For the text-containing cell, return its midpoint in (X, Y) coordinate format. 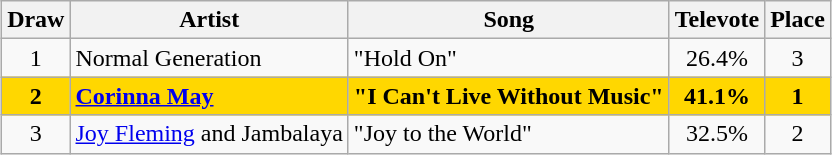
Televote (716, 20)
"Hold On" (508, 58)
Normal Generation (209, 58)
32.5% (716, 134)
"Joy to the World" (508, 134)
41.1% (716, 96)
26.4% (716, 58)
Joy Fleming and Jambalaya (209, 134)
Corinna May (209, 96)
Song (508, 20)
Place (798, 20)
Artist (209, 20)
Draw (36, 20)
"I Can't Live Without Music" (508, 96)
